Output the (X, Y) coordinate of the center of the cell containing the given text.  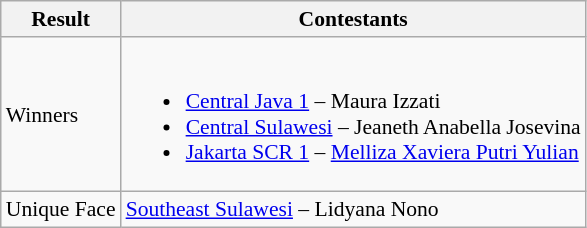
Contestants (354, 19)
Central Java 1 – Maura IzzatiCentral Sulawesi – Jeaneth Anabella JosevinaJakarta SCR 1 – Melliza Xaviera Putri Yulian (354, 114)
Southeast Sulawesi – Lidyana Nono (354, 210)
Winners (61, 114)
Result (61, 19)
Unique Face (61, 210)
